Capture the cell that displays the provided text and extract its (X, Y) central coordinate. 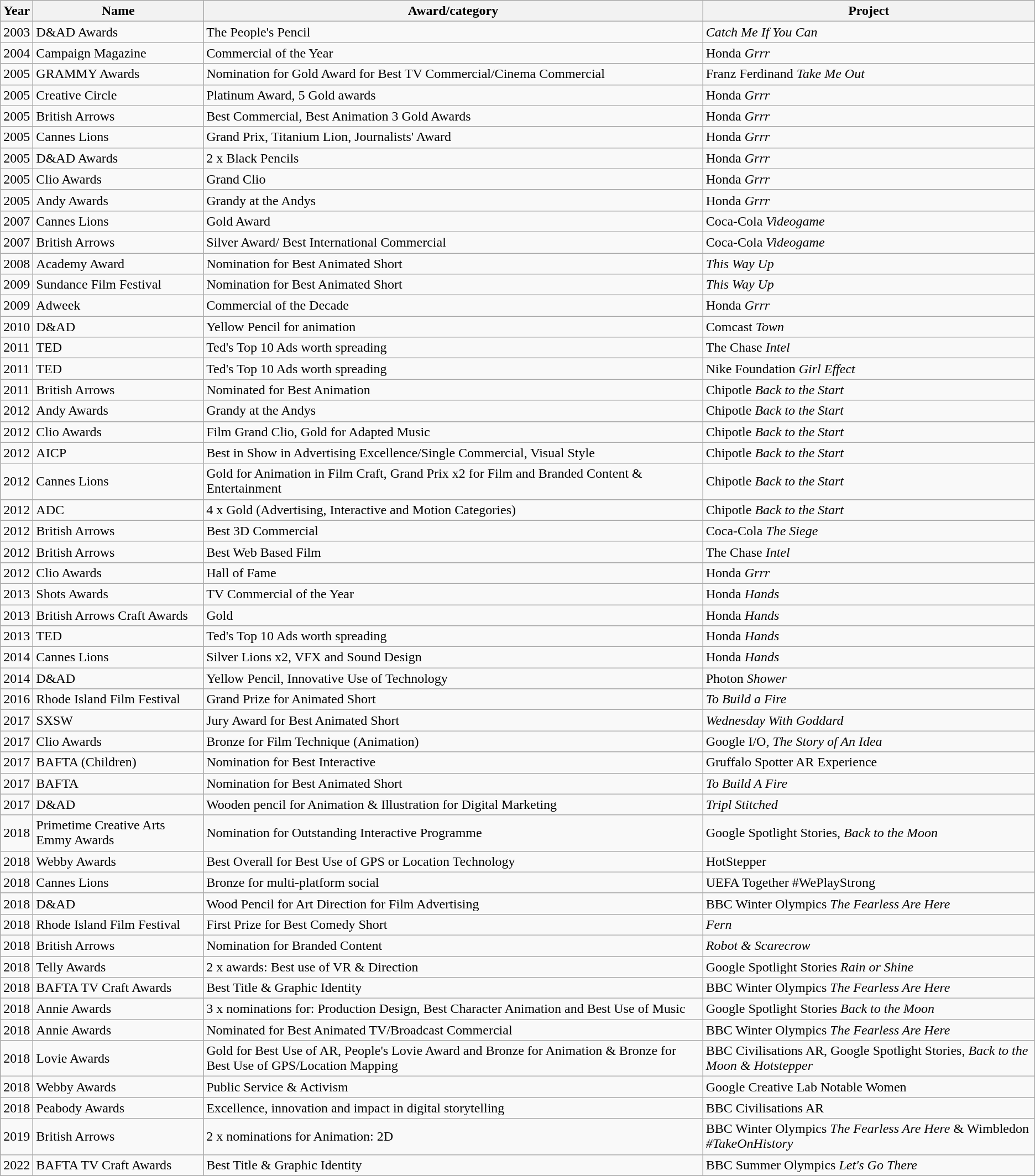
Yellow Pencil, Innovative Use of Technology (453, 678)
Nomination for Best Interactive (453, 762)
GRAMMY Awards (118, 74)
Public Service & Activism (453, 1087)
Best 3D Commercial (453, 531)
2016 (17, 699)
Adweek (118, 306)
Hall of Fame (453, 573)
Lovie Awards (118, 1058)
Google I/O, The Story of An Idea (869, 741)
Nomination for Outstanding Interactive Programme (453, 833)
Film Grand Clio, Gold for Adapted Music (453, 432)
Gold (453, 615)
2010 (17, 327)
Bronze for Film Technique (Animation) (453, 741)
British Arrows Craft Awards (118, 615)
2 x awards: Best use of VR & Direction (453, 967)
Platinum Award, 5 Gold awards (453, 95)
BAFTA (118, 783)
BAFTA (Children) (118, 762)
Silver Award/ Best International Commercial (453, 242)
TV Commercial of the Year (453, 594)
Best Commercial, Best Animation 3 Gold Awards (453, 116)
2 x nominations for Animation: 2D (453, 1137)
Yellow Pencil for animation (453, 327)
Gold Award (453, 221)
Nike Foundation Girl Effect (869, 369)
Best Overall for Best Use of GPS or Location Technology (453, 861)
Nomination for Branded Content (453, 945)
2008 (17, 264)
Google Spotlight Stories Rain or Shine (869, 967)
Google Spotlight Stories Back to the Moon (869, 1009)
4 x Gold (Advertising, Interactive and Motion Categories) (453, 510)
Academy Award (118, 264)
Commercial of the Year (453, 53)
Primetime Creative Arts Emmy Awards (118, 833)
To Build a Fire (869, 699)
Wooden pencil for Animation & Illustration for Digital Marketing (453, 804)
Grand Prix, Titanium Lion, Journalists' Award (453, 137)
SXSW (118, 720)
Project (869, 11)
Telly Awards (118, 967)
Nominated for Best Animation (453, 390)
Peabody Awards (118, 1108)
Shots Awards (118, 594)
BBC Civilisations AR, Google Spotlight Stories, Back to the Moon & Hotstepper (869, 1058)
Fern (869, 924)
BBC Winter Olympics The Fearless Are Here & Wimbledon #TakeOnHistory (869, 1137)
Best in Show in Advertising Excellence/Single Commercial, Visual Style (453, 453)
2022 (17, 1165)
Jury Award for Best Animated Short (453, 720)
First Prize for Best Comedy Short (453, 924)
Google Spotlight Stories, Back to the Moon (869, 833)
Tripl Stitched (869, 804)
Gold for Best Use of AR, People's Lovie Award and Bronze for Animation & Bronze for Best Use of GPS/Location Mapping (453, 1058)
Silver Lions x2, VFX and Sound Design (453, 657)
Best Web Based Film (453, 552)
Campaign Magazine (118, 53)
Coca-Cola The Siege (869, 531)
Commercial of the Decade (453, 306)
Wednesday With Goddard (869, 720)
HotStepper (869, 861)
ADC (118, 510)
UEFA Together #WePlayStrong (869, 882)
Robot & Scarecrow (869, 945)
Year (17, 11)
Comcast Town (869, 327)
Gruffalo Spotter AR Experience (869, 762)
Nominated for Best Animated TV/Broadcast Commercial (453, 1030)
Bronze for multi-platform social (453, 882)
2 x Black Pencils (453, 158)
Nomination for Gold Award for Best TV Commercial/Cinema Commercial (453, 74)
Creative Circle (118, 95)
Catch Me If You Can (869, 32)
Name (118, 11)
To Build A Fire (869, 783)
2004 (17, 53)
Photon Shower (869, 678)
BBC Summer Olympics Let's Go There (869, 1165)
Wood Pencil for Art Direction for Film Advertising (453, 903)
Franz Ferdinand Take Me Out (869, 74)
Google Creative Lab Notable Women (869, 1087)
3 x nominations for: Production Design, Best Character Animation and Best Use of Music (453, 1009)
Grand Prize for Animated Short (453, 699)
BBC Civilisations AR (869, 1108)
2003 (17, 32)
Gold for Animation in Film Craft, Grand Prix x2 for Film and Branded Content & Entertainment (453, 481)
Sundance Film Festival (118, 285)
The People's Pencil (453, 32)
2019 (17, 1137)
Excellence, innovation and impact in digital storytelling (453, 1108)
Grand Clio (453, 179)
AICP (118, 453)
Award/category (453, 11)
